Extract the [X, Y] coordinate from the center of the cell holding the provided text.  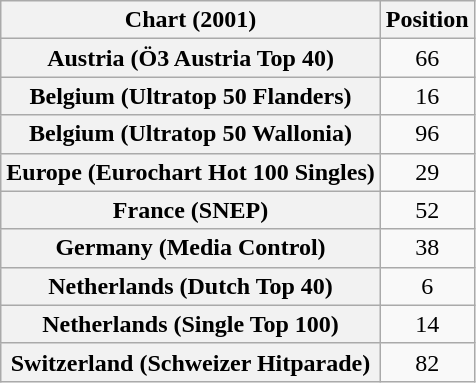
Chart (2001) [191, 20]
29 [427, 172]
82 [427, 362]
France (SNEP) [191, 210]
52 [427, 210]
Switzerland (Schweizer Hitparade) [191, 362]
Austria (Ö3 Austria Top 40) [191, 58]
Netherlands (Single Top 100) [191, 324]
Europe (Eurochart Hot 100 Singles) [191, 172]
66 [427, 58]
38 [427, 248]
Germany (Media Control) [191, 248]
Belgium (Ultratop 50 Flanders) [191, 96]
14 [427, 324]
Netherlands (Dutch Top 40) [191, 286]
Belgium (Ultratop 50 Wallonia) [191, 134]
6 [427, 286]
96 [427, 134]
Position [427, 20]
16 [427, 96]
